From the cell containing the given text, extract its center point as (X, Y) coordinate. 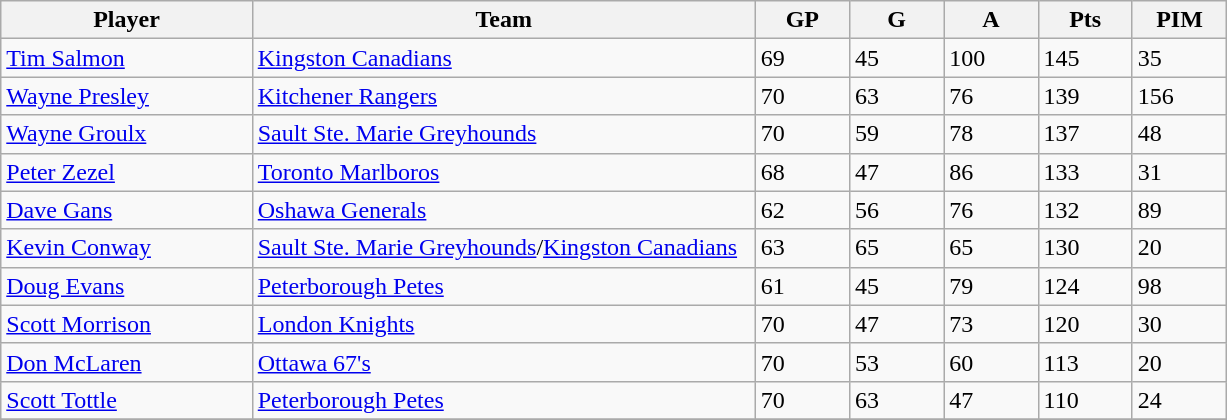
98 (1179, 286)
120 (1085, 324)
89 (1179, 210)
Sault Ste. Marie Greyhounds/Kingston Canadians (504, 248)
145 (1085, 58)
78 (991, 134)
PIM (1179, 20)
Scott Tottle (126, 400)
56 (896, 210)
137 (1085, 134)
Wayne Presley (126, 96)
110 (1085, 400)
Team (504, 20)
Toronto Marlboros (504, 172)
130 (1085, 248)
132 (1085, 210)
Kitchener Rangers (504, 96)
86 (991, 172)
Ottawa 67's (504, 362)
Doug Evans (126, 286)
59 (896, 134)
35 (1179, 58)
113 (1085, 362)
Player (126, 20)
31 (1179, 172)
GP (802, 20)
79 (991, 286)
Tim Salmon (126, 58)
53 (896, 362)
London Knights (504, 324)
Oshawa Generals (504, 210)
73 (991, 324)
Peter Zezel (126, 172)
Kingston Canadians (504, 58)
24 (1179, 400)
Dave Gans (126, 210)
A (991, 20)
G (896, 20)
60 (991, 362)
Scott Morrison (126, 324)
62 (802, 210)
30 (1179, 324)
156 (1179, 96)
100 (991, 58)
Don McLaren (126, 362)
Wayne Groulx (126, 134)
69 (802, 58)
48 (1179, 134)
139 (1085, 96)
61 (802, 286)
68 (802, 172)
133 (1085, 172)
Kevin Conway (126, 248)
Sault Ste. Marie Greyhounds (504, 134)
124 (1085, 286)
Pts (1085, 20)
